Identify which cell holds the provided text, then report its [X, Y] central coordinate. 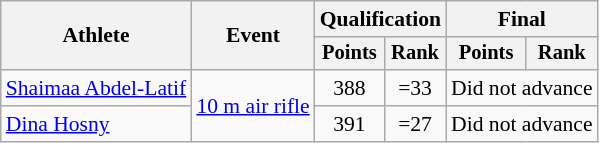
=33 [415, 88]
Event [252, 36]
Final [522, 19]
10 m air rifle [252, 106]
Athlete [96, 36]
388 [350, 88]
=27 [415, 124]
Shaimaa Abdel-Latif [96, 88]
Qualification [380, 19]
391 [350, 124]
Dina Hosny [96, 124]
